From the cell containing the given text, extract its center point as (X, Y) coordinate. 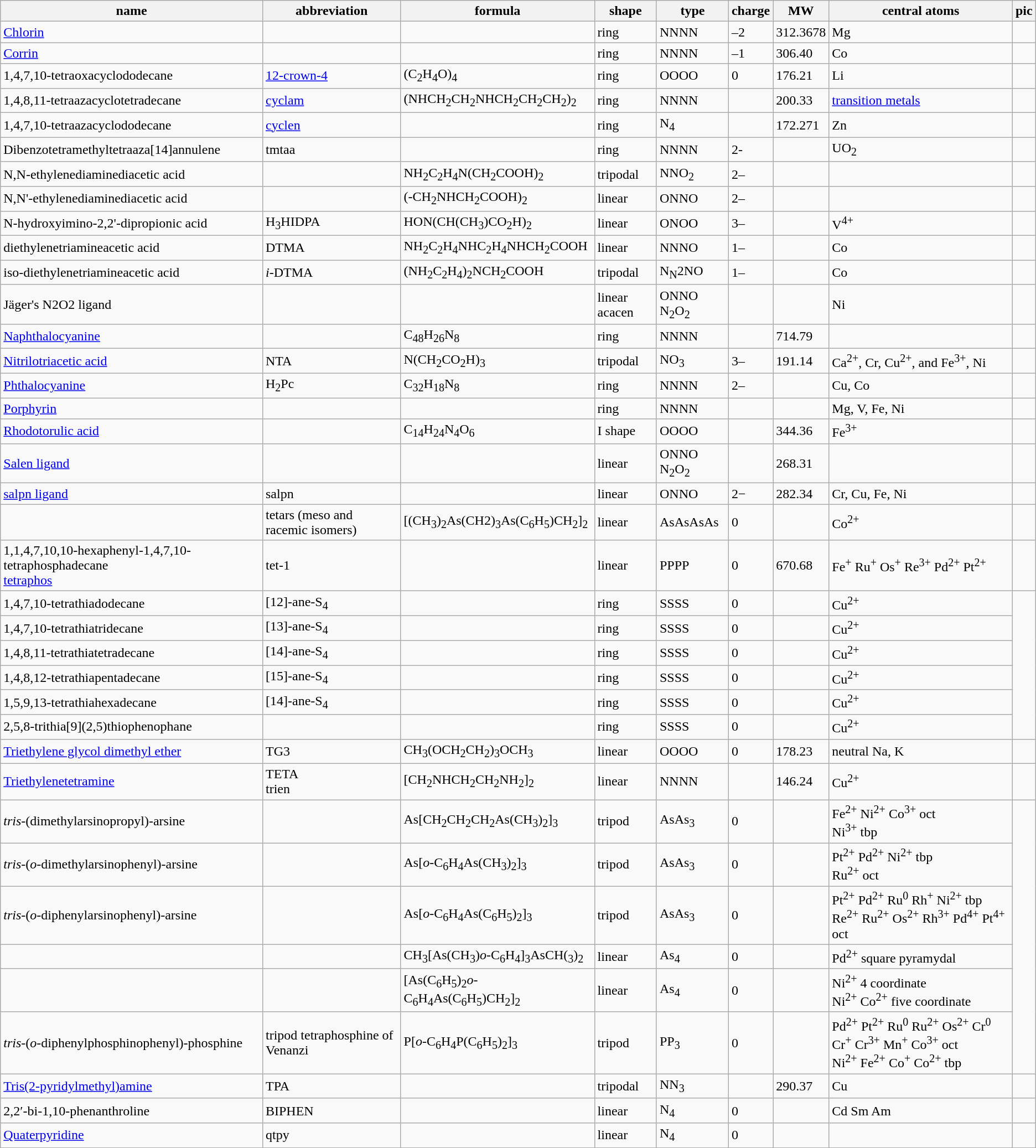
(C2H4O)4 (498, 76)
Quaterpyridine (132, 1135)
670.68 (801, 566)
TG3 (331, 751)
1,4,8,11-tetrathiatetradecane (132, 653)
TPA (331, 1086)
Pd2+ Pt2+ Ru0 Ru2+ Os2+ Cr0 Cr+ Cr3+ Mn+ Co3+ octNi2+ Fe2+ Co+ Co2+ tbp (921, 1043)
1,4,7,10-tetraoxacyclododecane (132, 76)
714.79 (801, 337)
NNNO (692, 248)
NN3 (692, 1086)
neutral Na, K (921, 751)
N(CH2CO2H)3 (498, 361)
–1 (750, 53)
V4+ (921, 224)
PP3 (692, 1043)
Dibenzotetramethyltetraaza[14]annulene (132, 149)
176.21 (801, 76)
Pd2+ square pyramydal (921, 956)
Pt2+ Pd2+ Ni2+ tbp Ru2+ oct (921, 865)
NH2C2H4NHC2H4NHCH2COOH (498, 248)
Tris(2-pyridylmethyl)amine (132, 1086)
Porphyrin (132, 408)
Co2+ (921, 523)
CH3(OCH2CH2)3OCH3 (498, 751)
NO3 (692, 361)
iso-diethylenetriamineacetic acid (132, 272)
DTMA (331, 248)
As[o-C6H4As(CH3)2]3 (498, 865)
200.33 (801, 100)
charge (750, 11)
1,4,7,10-tetrathiadodecane (132, 603)
Jäger's N2O2 ligand (132, 304)
Ca2+, Cr, Cu2+, and Fe3+, Ni (921, 361)
Li (921, 76)
[(CH3)2As(CH2)3As(C6H5)CH2]2 (498, 523)
[13]-ane-S4 (331, 629)
282.34 (801, 494)
146.24 (801, 782)
I shape (625, 432)
As[o-C6H4As(C6H5)2]3 (498, 916)
N,N'-ethylenediaminediacetic acid (132, 199)
Fe2+ Ni2+ Co3+ oct Ni3+ tbp (921, 821)
N,N-ethylenediaminediacetic acid (132, 174)
Fe+ Ru+ Os+ Re3+ Pd2+ Pt2+ (921, 566)
NNO2 (692, 174)
i-DTMA (331, 272)
Zn (921, 125)
tris-(o-diphenylarsinophenyl)-arsine (132, 916)
H2Pc (331, 385)
abbreviation (331, 11)
268.31 (801, 463)
Corrin (132, 53)
CH3[As(CH3)o-C6H4]3AsCH(3)2 (498, 956)
[As(C6H5)2o-C6H4As(C6H5)CH2]2 (498, 990)
tris-(o-dimethylarsinophenyl)-arsine (132, 865)
tripod tetraphosphine of Venanzi (331, 1043)
H3HIDPA (331, 224)
1,4,7,10-tetraazacyclododecane (132, 125)
1,4,8,11-tetraazacyclotetradecane (132, 100)
tmtaa (331, 149)
Fe3+ (921, 432)
Naphthalocyanine (132, 337)
Chlorin (132, 32)
191.14 (801, 361)
NH2C2H4N(CH2COOH)2 (498, 174)
qtpy (331, 1135)
type (692, 11)
Cr, Cu, Fe, Ni (921, 494)
Pt2+ Pd2+ Ru0 Rh+ Ni2+ tbp Re2+ Ru2+ Os2+ Rh3+ Pd4+ Pt4+ oct (921, 916)
Ni (921, 304)
salpn ligand (132, 494)
(NHCH2CH2NHCH2CH2CH2)2 (498, 100)
shape (625, 11)
2,5,8-trithia[9](2,5)thiophenophane (132, 727)
2− (750, 494)
AsAsAsAs (692, 523)
[CH2NHCH2CH2NH2]2 (498, 782)
salpn (331, 494)
cyclen (331, 125)
PPPP (692, 566)
2,2′-bi-1,10-phenanthroline (132, 1110)
diethylenetriamineacetic acid (132, 248)
Triethylenetetramine (132, 782)
name (132, 11)
(-CH2NHCH2COOH)2 (498, 199)
Phthalocyanine (132, 385)
UO2 (921, 149)
NN2NO (692, 272)
transition metals (921, 100)
N-hydroxyimino-2,2'-dipropionic acid (132, 224)
ONOO (692, 224)
(NH2C2H4)2NCH2COOH (498, 272)
[15]-ane-S4 (331, 678)
tet-1 (331, 566)
cyclam (331, 100)
2- (750, 149)
[12]-ane-S4 (331, 603)
formula (498, 11)
Cd Sm Am (921, 1110)
As[CH2CH2CH2As(CH3)2]3 (498, 821)
1,5,9,13-tetrathiahexadecane (132, 702)
BIPHEN (331, 1110)
tris-(dimethylarsinopropyl)-arsine (132, 821)
MW (801, 11)
1,1,4,7,10,10-hexaphenyl-1,4,7,10-tetraphosphadecane tetraphos (132, 566)
178.23 (801, 751)
Mg (921, 32)
C48H26N8 (498, 337)
NTA (331, 361)
1,4,7,10-tetrathiatridecane (132, 629)
C14H24N4O6 (498, 432)
tetars (meso and racemic isomers) (331, 523)
tris-(o-diphenylphosphinophenyl)-phosphine (132, 1043)
Cu (921, 1086)
306.40 (801, 53)
central atoms (921, 11)
312.3678 (801, 32)
–2 (750, 32)
TETAtrien (331, 782)
Rhodotorulic acid (132, 432)
P[o-C6H4P(C6H5)2]3 (498, 1043)
Mg, V, Fe, Ni (921, 408)
344.36 (801, 432)
C32H18N8 (498, 385)
HON(CH(CH3)CO2H)2 (498, 224)
1,4,8,12-tetrathiapentadecane (132, 678)
290.37 (801, 1086)
Nitrilotriacetic acid (132, 361)
Ni2+ 4 coordinateNi2+ Co2+ five coordinate (921, 990)
Cu, Co (921, 385)
172.271 (801, 125)
linear acacen (625, 304)
Salen ligand (132, 463)
pic (1024, 11)
Triethylene glycol dimethyl ether (132, 751)
12-crown-4 (331, 76)
